Find where the given text appears and provide that cell's center as (x, y) coordinate. 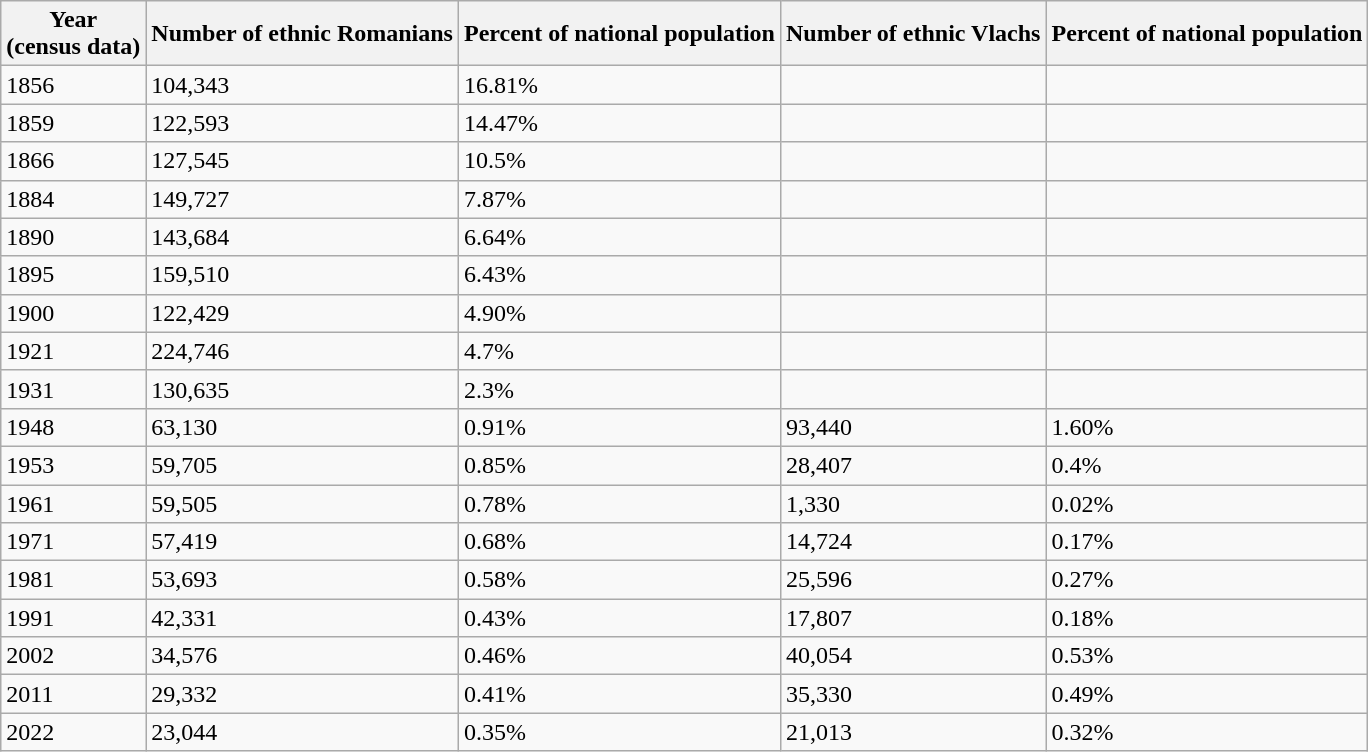
40,054 (913, 656)
143,684 (302, 237)
0.85% (619, 465)
0.18% (1207, 618)
6.64% (619, 237)
0.53% (1207, 656)
25,596 (913, 580)
0.49% (1207, 694)
0.32% (1207, 732)
122,429 (302, 313)
29,332 (302, 694)
1895 (74, 275)
4.90% (619, 313)
1953 (74, 465)
17,807 (913, 618)
1859 (74, 123)
122,593 (302, 123)
2002 (74, 656)
130,635 (302, 389)
1900 (74, 313)
21,013 (913, 732)
93,440 (913, 427)
34,576 (302, 656)
1921 (74, 351)
104,343 (302, 85)
7.87% (619, 199)
59,705 (302, 465)
6.43% (619, 275)
0.58% (619, 580)
127,545 (302, 161)
Number of ethnic Romanians (302, 34)
1890 (74, 237)
1.60% (1207, 427)
0.68% (619, 542)
2.3% (619, 389)
42,331 (302, 618)
Year(census data) (74, 34)
1971 (74, 542)
1,330 (913, 503)
1856 (74, 85)
1931 (74, 389)
1866 (74, 161)
2022 (74, 732)
0.78% (619, 503)
159,510 (302, 275)
0.43% (619, 618)
59,505 (302, 503)
1948 (74, 427)
224,746 (302, 351)
1991 (74, 618)
1981 (74, 580)
Number of ethnic Vlachs (913, 34)
35,330 (913, 694)
0.4% (1207, 465)
28,407 (913, 465)
10.5% (619, 161)
0.02% (1207, 503)
14,724 (913, 542)
63,130 (302, 427)
0.91% (619, 427)
1884 (74, 199)
23,044 (302, 732)
14.47% (619, 123)
2011 (74, 694)
0.35% (619, 732)
0.41% (619, 694)
149,727 (302, 199)
0.46% (619, 656)
57,419 (302, 542)
16.81% (619, 85)
53,693 (302, 580)
0.17% (1207, 542)
0.27% (1207, 580)
1961 (74, 503)
4.7% (619, 351)
